From the cell containing the given text, extract its center point as (X, Y) coordinate. 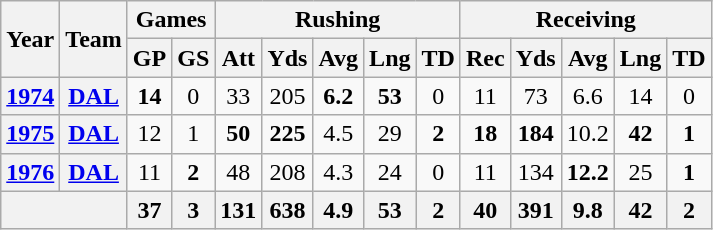
1975 (30, 134)
Att (238, 58)
9.8 (588, 210)
73 (536, 96)
24 (390, 172)
4.3 (338, 172)
29 (390, 134)
18 (485, 134)
12 (149, 134)
GP (149, 58)
Year (30, 39)
10.2 (588, 134)
1976 (30, 172)
1974 (30, 96)
37 (149, 210)
205 (288, 96)
391 (536, 210)
Receiving (586, 20)
40 (485, 210)
Team (94, 39)
GS (194, 58)
6.2 (338, 96)
3 (194, 210)
4.9 (338, 210)
225 (288, 134)
48 (238, 172)
12.2 (588, 172)
33 (238, 96)
Rec (485, 58)
Games (170, 20)
184 (536, 134)
4.5 (338, 134)
25 (640, 172)
Rushing (338, 20)
6.6 (588, 96)
208 (288, 172)
134 (536, 172)
50 (238, 134)
638 (288, 210)
131 (238, 210)
